Return the (x, y) coordinate for the center point of the cell that contains the specified text.  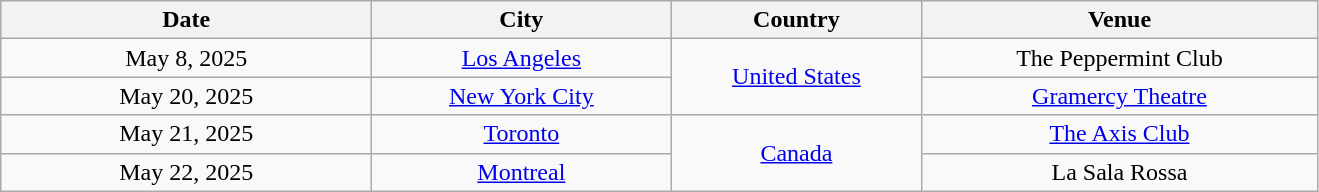
The Peppermint Club (1120, 58)
United States (796, 77)
Toronto (522, 134)
New York City (522, 96)
May 8, 2025 (186, 58)
May 22, 2025 (186, 172)
La Sala Rossa (1120, 172)
Gramercy Theatre (1120, 96)
May 21, 2025 (186, 134)
Country (796, 20)
Venue (1120, 20)
Los Angeles (522, 58)
City (522, 20)
The Axis Club (1120, 134)
May 20, 2025 (186, 96)
Montreal (522, 172)
Date (186, 20)
Canada (796, 153)
